Determine the [X, Y] coordinate at the center of the cell enclosing the given text.  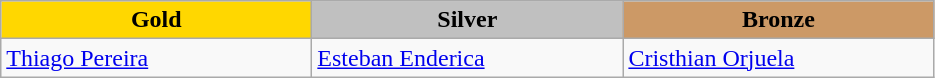
Silver [468, 20]
Esteban Enderica [468, 58]
Thiago Pereira [156, 58]
Bronze [778, 20]
Gold [156, 20]
Cristhian Orjuela [778, 58]
